Pinpoint the cell where the given text exists, returning its [x, y] midpoint coordinate. 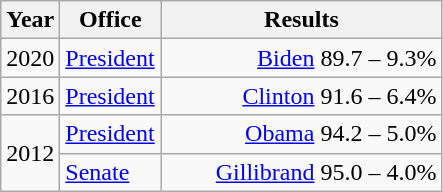
Clinton 91.6 – 6.4% [302, 96]
Biden 89.7 – 9.3% [302, 58]
Obama 94.2 – 5.0% [302, 134]
Results [302, 20]
2020 [30, 58]
Office [110, 20]
2012 [30, 153]
Gillibrand 95.0 – 4.0% [302, 172]
2016 [30, 96]
Senate [110, 172]
Year [30, 20]
